Locate the cell with the specified text and output its (X, Y) center coordinate. 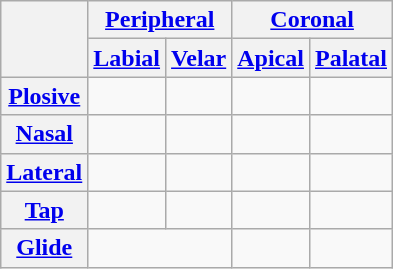
Coronal (312, 20)
Labial (127, 58)
Lateral (44, 172)
Apical (271, 58)
Glide (44, 248)
Velar (199, 58)
Nasal (44, 134)
Tap (44, 210)
Plosive (44, 96)
Palatal (350, 58)
Peripheral (160, 20)
